Return [X, Y] of the center of cell containing provided text 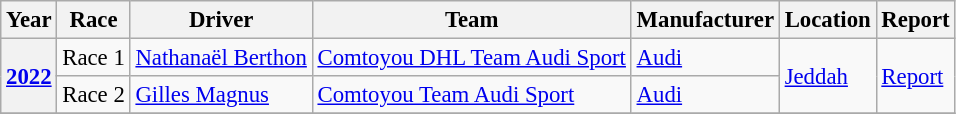
Race [94, 20]
Year [29, 20]
Jeddah [828, 76]
2022 [29, 76]
Race 1 [94, 58]
Gilles Magnus [221, 95]
Race 2 [94, 95]
Driver [221, 20]
Team [472, 20]
Nathanaël Berthon [221, 58]
Comtoyou Team Audi Sport [472, 95]
Location [828, 20]
Manufacturer [705, 20]
Comtoyou DHL Team Audi Sport [472, 58]
